Return (x, y) of the center of cell containing provided text 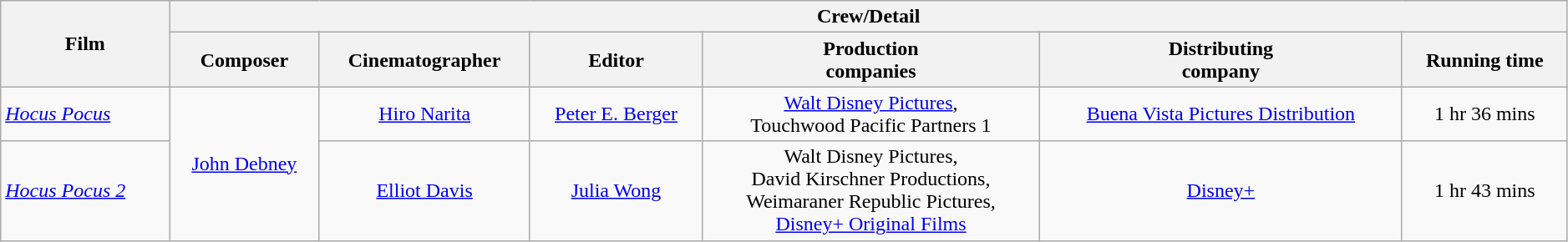
Walt Disney Pictures, David Kirschner Productions, Weimaraner Republic Pictures, Disney+ Original Films (870, 190)
Hiro Narita (424, 113)
Peter E. Berger (616, 113)
Composer (244, 60)
John Debney (244, 164)
Walt Disney Pictures, Touchwood Pacific Partners 1 (870, 113)
1 hr 36 mins (1484, 113)
Hocus Pocus 2 (85, 190)
Distributing company (1221, 60)
Julia Wong (616, 190)
Hocus Pocus (85, 113)
Editor (616, 60)
Cinematographer (424, 60)
Film (85, 43)
Production companies (870, 60)
1 hr 43 mins (1484, 190)
Elliot Davis (424, 190)
Buena Vista Pictures Distribution (1221, 113)
Disney+ (1221, 190)
Running time (1484, 60)
Crew/Detail (869, 17)
